Identify which cell holds the provided text, then report its (x, y) central coordinate. 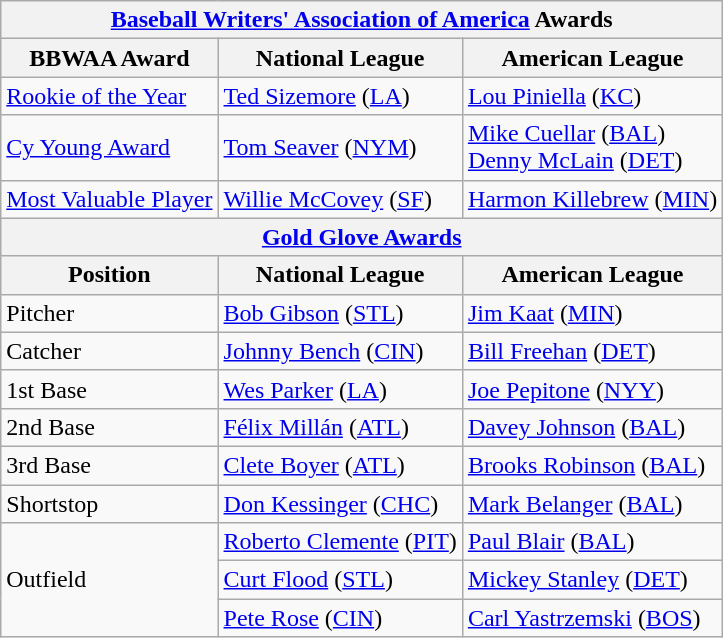
Curt Flood (STL) (340, 580)
Catcher (110, 351)
Position (110, 275)
2nd Base (110, 427)
Wes Parker (LA) (340, 389)
Bob Gibson (STL) (340, 313)
Baseball Writers' Association of America Awards (362, 20)
Davey Johnson (BAL) (592, 427)
Rookie of the Year (110, 96)
Mike Cuellar (BAL)Denny McLain (DET) (592, 148)
Pete Rose (CIN) (340, 618)
Bill Freehan (DET) (592, 351)
Félix Millán (ATL) (340, 427)
Mark Belanger (BAL) (592, 503)
1st Base (110, 389)
Willie McCovey (SF) (340, 199)
Jim Kaat (MIN) (592, 313)
3rd Base (110, 465)
Pitcher (110, 313)
Outfield (110, 580)
Gold Glove Awards (362, 237)
Harmon Killebrew (MIN) (592, 199)
Paul Blair (BAL) (592, 542)
Lou Piniella (KC) (592, 96)
Most Valuable Player (110, 199)
Brooks Robinson (BAL) (592, 465)
Tom Seaver (NYM) (340, 148)
Joe Pepitone (NYY) (592, 389)
BBWAA Award (110, 58)
Don Kessinger (CHC) (340, 503)
Roberto Clemente (PIT) (340, 542)
Shortstop (110, 503)
Johnny Bench (CIN) (340, 351)
Carl Yastrzemski (BOS) (592, 618)
Mickey Stanley (DET) (592, 580)
Ted Sizemore (LA) (340, 96)
Cy Young Award (110, 148)
Clete Boyer (ATL) (340, 465)
